Find where the given text appears and provide that cell's center as [x, y] coordinate. 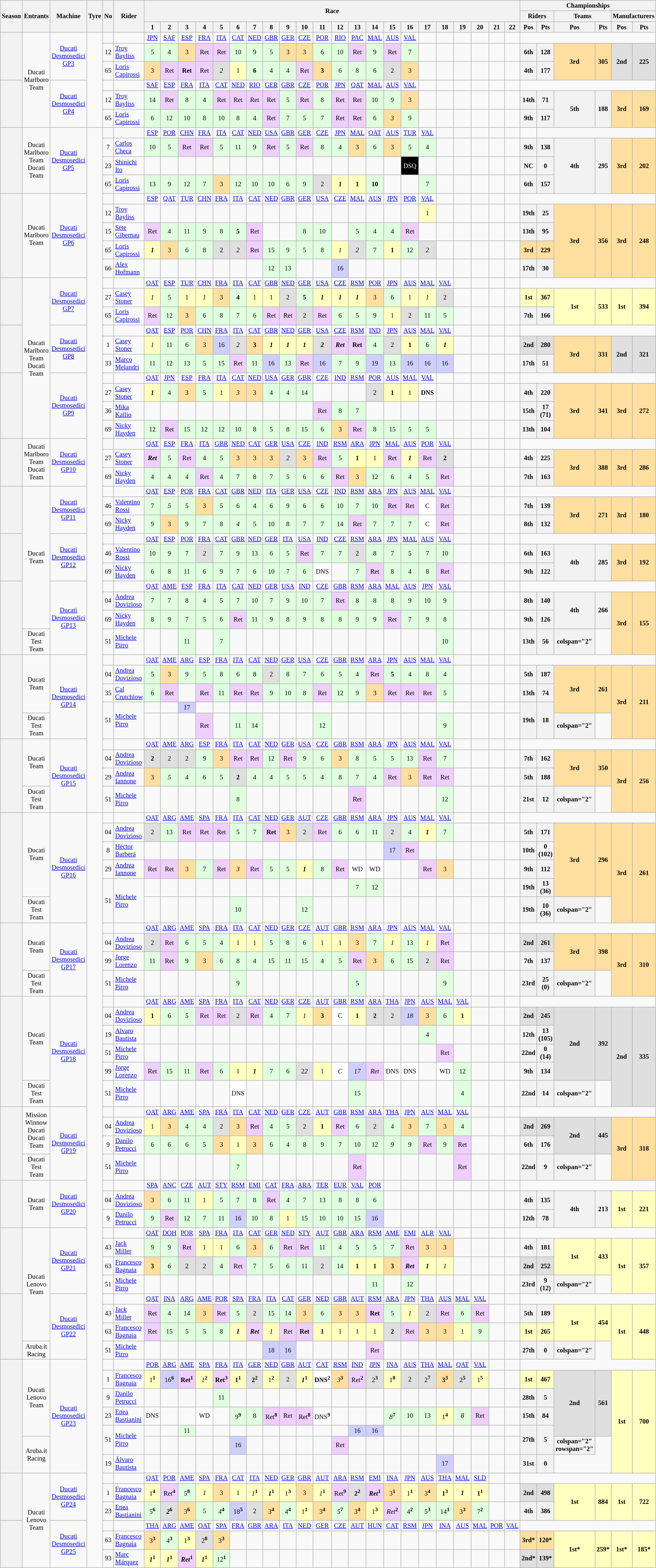
229 [545, 250]
121 [222, 1558]
Ducati Desmosedici GP20 [68, 1204]
Ducati Desmosedici GP9 [68, 406]
35 [108, 693]
169 [644, 109]
26 [170, 1511]
192 [644, 563]
Ducati Desmosedici GP21 [68, 1260]
357 [644, 1266]
341 [603, 411]
252 [545, 1266]
Sete Gibernau [129, 232]
561 [603, 1403]
137 [545, 961]
Championships [588, 5]
TER [323, 1185]
Ret3 [222, 1379]
272 [644, 411]
74 [545, 693]
Alex Hofmann [129, 268]
colspan="2" rowspan="2" [574, 1445]
Ducati Desmosedici GP12 [68, 557]
126 [545, 619]
0 (102) [545, 850]
318 [644, 1149]
58 [187, 1493]
176 [545, 1145]
Ducati Desmosedici GP18 [68, 1051]
Ducati Desmosedici GP23 [68, 1416]
NC [528, 166]
Ducati Desmosedici GP6 [68, 235]
Ducati Desmosedici GP16 [68, 867]
394 [644, 307]
21st [528, 799]
87 [392, 1416]
112 [545, 869]
Ducati Desmosedici GP5 [68, 160]
269 [545, 1126]
30 [545, 268]
Rider [129, 16]
Riders [537, 16]
286 [644, 467]
53 [427, 1511]
135 [545, 1200]
71 [545, 100]
95 [545, 232]
120* [545, 1540]
66 [108, 268]
HUN [375, 1526]
700 [644, 1421]
DNS2 [323, 1379]
31st [528, 1463]
180 [644, 515]
Mission Winnow DucatiDucati Team [36, 1130]
3rd* [528, 1540]
141 [445, 1511]
2nd* [528, 1558]
211 [644, 702]
Ducati Desmosedici GP11 [68, 510]
296 [603, 860]
Carlos Checa [129, 147]
122 [545, 572]
No [108, 16]
388 [603, 467]
DSQ [410, 166]
Ducati Desmosedici GP19 [68, 1144]
Teams [583, 16]
28 [205, 1540]
Alvaro Bautista [129, 1034]
117 [545, 118]
398 [603, 952]
ALR [427, 1233]
884 [603, 1502]
367 [545, 298]
57 [340, 1511]
Ducati Desmosedici GP8 [68, 349]
128 [545, 52]
221 [644, 1209]
331 [603, 354]
445 [603, 1135]
Race [332, 11]
157 [545, 184]
185* [644, 1549]
220 [545, 393]
PAC [357, 38]
213 [603, 1209]
DNS9 [323, 1416]
Cal Crutchlow [129, 693]
181 [545, 1248]
189 [545, 1314]
202 [644, 166]
13 (105) [545, 1034]
139* [545, 1558]
Ducati Desmosedici GP25 [68, 1544]
Ducati Desmosedici GP14 [68, 696]
Machine [68, 16]
42 [410, 1511]
25 (0) [545, 983]
13 (36) [545, 887]
256 [644, 781]
0 (14) [545, 1053]
321 [644, 354]
454 [603, 1323]
78 [545, 1218]
Álvaro Bautista [129, 1463]
EUR [340, 1185]
295 [603, 166]
Ducati Desmosedici GP17 [68, 959]
305 [603, 61]
335 [644, 1056]
9 (12) [545, 1284]
132 [545, 524]
DOH [170, 1233]
285 [603, 563]
259* [603, 1549]
Ducati Desmosedici GP24 [68, 1496]
Ducati Desmosedici GP13 [68, 618]
356 [603, 241]
93 [108, 1558]
104 [545, 429]
433 [603, 1256]
Ret9 [340, 1493]
280 [545, 345]
139 [545, 506]
10th [528, 850]
185 [238, 1511]
20 [480, 27]
Marco Melandri [129, 363]
498 [545, 1493]
386 [545, 1511]
533 [603, 307]
448 [644, 1332]
266 [603, 610]
Marc Márquez [129, 1558]
Manufacturers [634, 16]
14th [528, 100]
Ducati Desmosedici GP22 [68, 1327]
Mika Kallio [129, 411]
72 [480, 1511]
Ducati Desmosedici GP10 [68, 462]
155 [644, 623]
265 [545, 1332]
350 [603, 768]
28th [528, 1398]
187 [545, 674]
SLD [480, 1478]
177 [545, 71]
Ducati Desmosedici GP3 [68, 56]
Season [11, 16]
17 (71) [545, 411]
140 [545, 601]
Ducati Desmosedici GP4 [68, 103]
134 [545, 1071]
10 (36) [545, 909]
392 [603, 1043]
Entrants [36, 16]
271 [603, 515]
ANC [170, 1185]
310 [644, 965]
84 [545, 1416]
31 [392, 1493]
Héctor Barberá [129, 850]
722 [644, 1502]
Tyre [95, 16]
467 [545, 1379]
245 [545, 1016]
Ducati Desmosedici GP15 [68, 776]
162 [545, 759]
138 [545, 147]
171 [545, 832]
Ret4 [170, 1493]
21 [497, 27]
248 [644, 241]
Ducati Desmosedici GP7 [68, 301]
Shinichi Ito [129, 166]
